Pinpoint the cell where the given text exists, returning its (X, Y) midpoint coordinate. 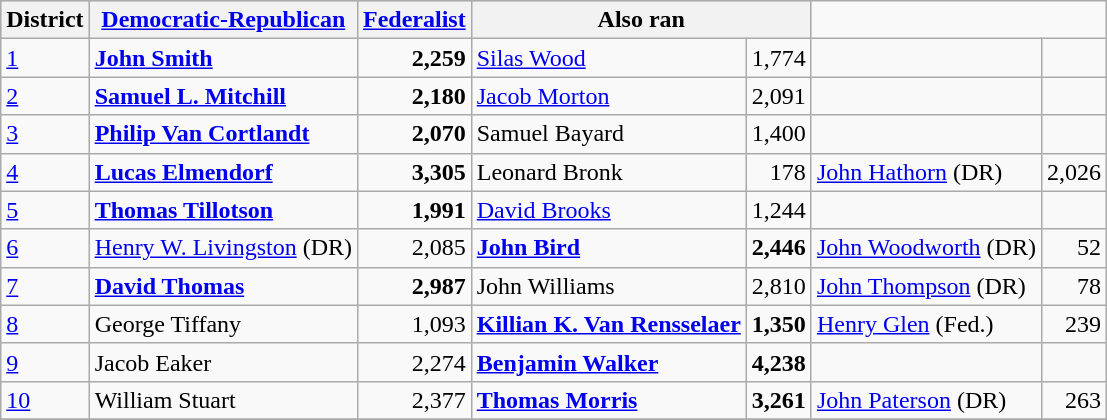
2,987 (415, 286)
4,238 (778, 362)
William Stuart (223, 400)
Benjamin Walker (608, 362)
George Tiffany (223, 324)
3,305 (415, 172)
52 (1074, 248)
2,810 (778, 286)
2,070 (415, 134)
Silas Wood (608, 58)
Henry Glen (Fed.) (926, 324)
Samuel L. Mitchill (223, 96)
2,026 (1074, 172)
2,180 (415, 96)
10 (45, 400)
8 (45, 324)
Killian K. Van Rensselaer (608, 324)
Also ran (641, 20)
239 (1074, 324)
John Paterson (DR) (926, 400)
Jacob Eaker (223, 362)
David Brooks (608, 210)
John Hathorn (DR) (926, 172)
2 (45, 96)
1,093 (415, 324)
Thomas Tillotson (223, 210)
2,446 (778, 248)
Jacob Morton (608, 96)
1,400 (778, 134)
John Smith (223, 58)
David Thomas (223, 286)
John Bird (608, 248)
1,350 (778, 324)
5 (45, 210)
2,091 (778, 96)
John Williams (608, 286)
1,774 (778, 58)
Samuel Bayard (608, 134)
2,085 (415, 248)
78 (1074, 286)
District (45, 20)
263 (1074, 400)
Henry W. Livingston (DR) (223, 248)
2,274 (415, 362)
Philip Van Cortlandt (223, 134)
1,991 (415, 210)
2,259 (415, 58)
John Thompson (DR) (926, 286)
3 (45, 134)
John Woodworth (DR) (926, 248)
178 (778, 172)
1 (45, 58)
Federalist (415, 20)
Democratic-Republican (223, 20)
Leonard Bronk (608, 172)
4 (45, 172)
3,261 (778, 400)
Lucas Elmendorf (223, 172)
9 (45, 362)
2,377 (415, 400)
Thomas Morris (608, 400)
7 (45, 286)
1,244 (778, 210)
6 (45, 248)
